Search for the cell housing the specified text and yield its [x, y] center coordinate. 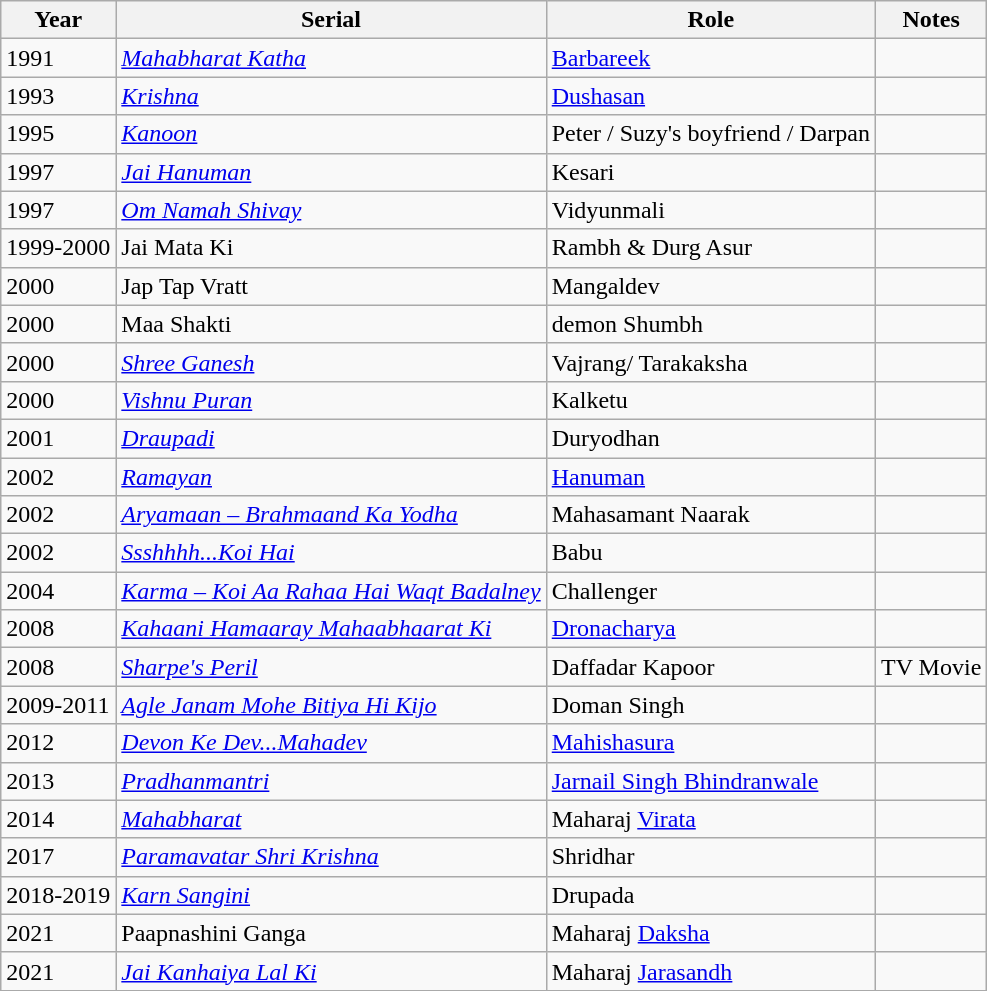
Kanoon [331, 134]
Kalketu [710, 400]
2009-2011 [58, 705]
Mahishasura [710, 743]
Paramavatar Shri Krishna [331, 857]
Dronacharya [710, 629]
Doman Singh [710, 705]
Karma – Koi Aa Rahaa Hai Waqt Badalney [331, 591]
Rambh & Durg Asur [710, 248]
2012 [58, 743]
Role [710, 20]
2018-2019 [58, 895]
Vidyunmali [710, 210]
Duryodhan [710, 438]
2001 [58, 438]
Kesari [710, 172]
Jai Hanuman [331, 172]
Devon Ke Dev...Mahadev [331, 743]
Krishna [331, 96]
Sharpe's Peril [331, 667]
2013 [58, 781]
Peter / Suzy's boyfriend / Darpan [710, 134]
1999-2000 [58, 248]
Draupadi [331, 438]
Kahaani Hamaaray Mahaabhaarat Ki [331, 629]
Maa Shakti [331, 324]
TV Movie [932, 667]
1991 [58, 58]
Jap Tap Vratt [331, 286]
Ssshhhh...Koi Hai [331, 553]
Serial [331, 20]
Shridhar [710, 857]
2017 [58, 857]
Babu [710, 553]
Year [58, 20]
Paapnashini Ganga [331, 933]
1993 [58, 96]
Ramayan [331, 477]
Mahasamant Naarak [710, 515]
Pradhanmantri [331, 781]
Vajrang/ Tarakaksha [710, 362]
Mahabharat [331, 819]
Dushasan [710, 96]
Vishnu Puran [331, 400]
Mahabharat Katha [331, 58]
Om Namah Shivay [331, 210]
Jai Kanhaiya Lal Ki [331, 971]
Drupada [710, 895]
Shree Ganesh [331, 362]
Mangaldev [710, 286]
Jarnail Singh Bhindranwale [710, 781]
Maharaj Daksha [710, 933]
2004 [58, 591]
1995 [58, 134]
Aryamaan – Brahmaand Ka Yodha [331, 515]
Agle Janam Mohe Bitiya Hi Kijo [331, 705]
Notes [932, 20]
Daffadar Kapoor [710, 667]
Barbareek [710, 58]
Karn Sangini [331, 895]
Challenger [710, 591]
Jai Mata Ki [331, 248]
Maharaj Virata [710, 819]
Hanuman [710, 477]
2014 [58, 819]
demon Shumbh [710, 324]
Maharaj Jarasandh [710, 971]
